Return (X, Y) of the center of cell containing provided text 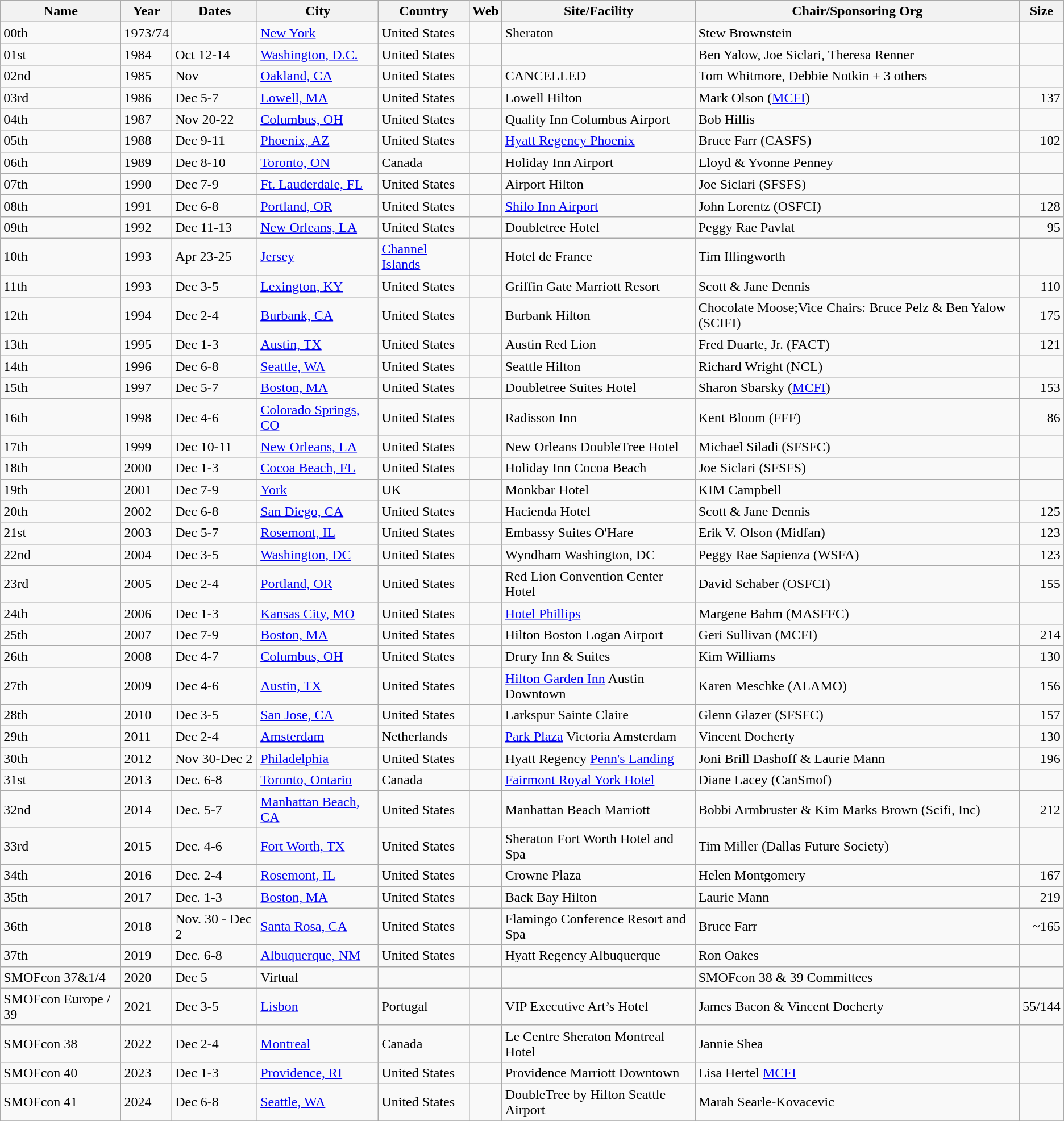
Oakland, CA (318, 76)
CANCELLED (598, 76)
Larkspur Sainte Claire (598, 715)
Burbank Hilton (598, 316)
15th (61, 388)
Dec 4-7 (215, 656)
New York (318, 33)
Jersey (318, 257)
Doubletree Suites Hotel (598, 388)
Diane Lacey (CanSmof) (857, 780)
17th (61, 447)
Colorado Springs, CO (318, 417)
Mark Olson (MCFI) (857, 98)
Cocoa Beach, FL (318, 468)
Embassy Suites O'Hare (598, 533)
Doubletree Hotel (598, 227)
David Schaber (OSFCI) (857, 584)
Austin Red Lion (598, 345)
95 (1041, 227)
2008 (147, 656)
Web (485, 11)
Helen Montgomery (857, 876)
SMOFcon 37&1/4 (61, 977)
Hotel Phillips (598, 613)
33rd (61, 847)
2002 (147, 511)
John Lorentz (OSFCI) (857, 206)
2001 (147, 490)
Erik V. Olson (Midfan) (857, 533)
Margene Bahm (MASFFC) (857, 613)
Hilton Boston Logan Airport (598, 635)
Hilton Garden Inn Austin Downtown (598, 685)
86 (1041, 417)
Monkbar Hotel (598, 490)
Bruce Farr (857, 926)
Fort Worth, TX (318, 847)
Glenn Glazer (SFSFC) (857, 715)
1991 (147, 206)
2006 (147, 613)
Peggy Rae Pavlat (857, 227)
35th (61, 897)
13th (61, 345)
Sheraton Fort Worth Hotel and Spa (598, 847)
Apr 23-25 (215, 257)
Washington, DC (318, 555)
07th (61, 184)
Hotel de France (598, 257)
Bobbi Armbruster & Kim Marks Brown (Scifi, Inc) (857, 809)
Ron Oakes (857, 956)
New Orleans DoubleTree Hotel (598, 447)
Hyatt Regency Albuquerque (598, 956)
102 (1041, 141)
Manhattan Beach, CA (318, 809)
Nov 20-22 (215, 119)
2014 (147, 809)
18th (61, 468)
Airport Hilton (598, 184)
Portugal (424, 1007)
Sheraton (598, 33)
1984 (147, 55)
Tom Whitmore, Debbie Notkin + 3 others (857, 76)
Hyatt Regency Phoenix (598, 141)
Year (147, 11)
2009 (147, 685)
Flamingo Conference Resort and Spa (598, 926)
31st (61, 780)
20th (61, 511)
10th (61, 257)
2003 (147, 533)
Chair/Sponsoring Org (857, 11)
KIM Campbell (857, 490)
Ben Yalow, Joe Siclari, Theresa Renner (857, 55)
SMOFcon 38 & 39 Committees (857, 977)
Providence Marriott Downtown (598, 1073)
1994 (147, 316)
Kansas City, MO (318, 613)
219 (1041, 897)
2017 (147, 897)
Griffin Gate Marriott Resort (598, 286)
137 (1041, 98)
Lowell, MA (318, 98)
34th (61, 876)
121 (1041, 345)
156 (1041, 685)
Dec. 1-3 (215, 897)
Size (1041, 11)
Crowne Plaza (598, 876)
City (318, 11)
153 (1041, 388)
Red Lion Convention Center Hotel (598, 584)
Washington, D.C. (318, 55)
1988 (147, 141)
Netherlands (424, 737)
Wyndham Washington, DC (598, 555)
Lisa Hertel MCFI (857, 1073)
Oct 12-14 (215, 55)
VIP Executive Art’s Hotel (598, 1007)
125 (1041, 511)
Ft. Lauderdale, FL (318, 184)
1995 (147, 345)
196 (1041, 759)
Site/Facility (598, 11)
36th (61, 926)
02nd (61, 76)
Vincent Docherty (857, 737)
SMOFcon 38 (61, 1043)
01st (61, 55)
Shilo Inn Airport (598, 206)
Amsterdam (318, 737)
UK (424, 490)
1998 (147, 417)
Sharon Sbarsky (MCFI) (857, 388)
Name (61, 11)
09th (61, 227)
Stew Brownstein (857, 33)
Burbank, CA (318, 316)
Fairmont Royal York Hotel (598, 780)
Chocolate Moose;Vice Chairs: Bruce Pelz & Ben Yalow (SCIFI) (857, 316)
1997 (147, 388)
24th (61, 613)
Bob Hillis (857, 119)
Nov. 30 - Dec 2 (215, 926)
1996 (147, 366)
Dec 9-11 (215, 141)
Laurie Mann (857, 897)
2010 (147, 715)
~165 (1041, 926)
11th (61, 286)
Back Bay Hilton (598, 897)
26th (61, 656)
1986 (147, 98)
Le Centre Sheraton Montreal Hotel (598, 1043)
Hacienda Hotel (598, 511)
1987 (147, 119)
03rd (61, 98)
32nd (61, 809)
28th (61, 715)
Dec. 2-4 (215, 876)
Holiday Inn Airport (598, 162)
2021 (147, 1007)
Holiday Inn Cocoa Beach (598, 468)
08th (61, 206)
Dec 10-11 (215, 447)
Dec 5 (215, 977)
1973/74 (147, 33)
Lloyd & Yvonne Penney (857, 162)
Lowell Hilton (598, 98)
Manhattan Beach Marriott (598, 809)
Karen Meschke (ALAMO) (857, 685)
25th (61, 635)
2018 (147, 926)
12th (61, 316)
Kim Williams (857, 656)
Philadelphia (318, 759)
05th (61, 141)
Providence, RI (318, 1073)
Dates (215, 11)
110 (1041, 286)
14th (61, 366)
1989 (147, 162)
Park Plaza Victoria Amsterdam (598, 737)
Dec 8-10 (215, 162)
Joni Brill Dashoff & Laurie Mann (857, 759)
Marah Searle-Kovacevic (857, 1102)
157 (1041, 715)
167 (1041, 876)
1990 (147, 184)
Dec 11-13 (215, 227)
Lexington, KY (318, 286)
James Bacon & Vincent Docherty (857, 1007)
SMOFcon Europe / 39 (61, 1007)
Dec. 5-7 (215, 809)
Montreal (318, 1043)
30th (61, 759)
SMOFcon 40 (61, 1073)
Country (424, 11)
Geri Sullivan (MCFI) (857, 635)
SMOFcon 41 (61, 1102)
York (318, 490)
Drury Inn & Suites (598, 656)
214 (1041, 635)
Kent Bloom (FFF) (857, 417)
1999 (147, 447)
Virtual (318, 977)
Nov (215, 76)
2004 (147, 555)
2000 (147, 468)
San Diego, CA (318, 511)
Toronto, ON (318, 162)
2024 (147, 1102)
Michael Siladi (SFSFC) (857, 447)
2022 (147, 1043)
2013 (147, 780)
Peggy Rae Sapienza (WSFA) (857, 555)
175 (1041, 316)
19th (61, 490)
San Jose, CA (318, 715)
Hyatt Regency Penn's Landing (598, 759)
Lisbon (318, 1007)
212 (1041, 809)
04th (61, 119)
Jannie Shea (857, 1043)
2020 (147, 977)
27th (61, 685)
1992 (147, 227)
Phoenix, AZ (318, 141)
Tim Illingworth (857, 257)
Dec. 4-6 (215, 847)
Fred Duarte, Jr. (FACT) (857, 345)
55/144 (1041, 1007)
Richard Wright (NCL) (857, 366)
2005 (147, 584)
37th (61, 956)
21st (61, 533)
Tim Miller (Dallas Future Society) (857, 847)
2015 (147, 847)
2011 (147, 737)
128 (1041, 206)
29th (61, 737)
Channel Islands (424, 257)
Albuquerque, NM (318, 956)
Radisson Inn (598, 417)
DoubleTree by Hilton Seattle Airport (598, 1102)
Seattle Hilton (598, 366)
2007 (147, 635)
2019 (147, 956)
23rd (61, 584)
Santa Rosa, CA (318, 926)
2023 (147, 1073)
06th (61, 162)
1985 (147, 76)
Nov 30-Dec 2 (215, 759)
Quality Inn Columbus Airport (598, 119)
2012 (147, 759)
Bruce Farr (CASFS) (857, 141)
00th (61, 33)
2016 (147, 876)
16th (61, 417)
Toronto, Ontario (318, 780)
155 (1041, 584)
22nd (61, 555)
